Pinpoint the cell where the given text exists, returning its (x, y) midpoint coordinate. 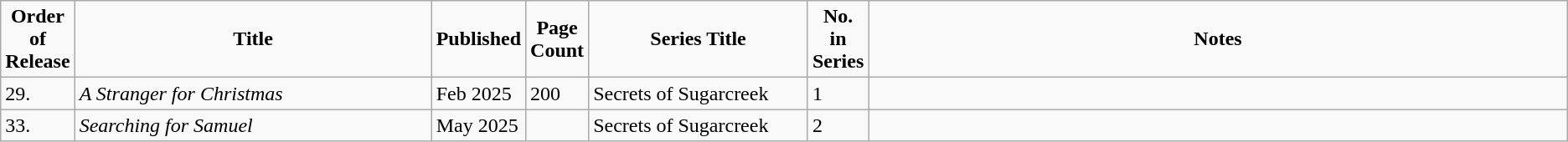
200 (558, 94)
Published (478, 39)
A Stranger for Christmas (253, 94)
29. (38, 94)
Series Title (699, 39)
Searching for Samuel (253, 125)
Notes (1218, 39)
1 (838, 94)
33. (38, 125)
May 2025 (478, 125)
Order of Release (38, 39)
No. in Series (838, 39)
2 (838, 125)
Title (253, 39)
Page Count (558, 39)
Feb 2025 (478, 94)
